Output the (X, Y) coordinate of the center of the cell containing the given text.  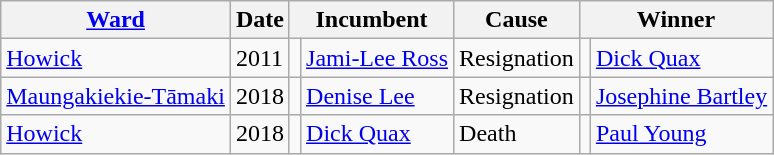
Paul Young (681, 134)
Ward (116, 20)
Winner (676, 20)
Josephine Bartley (681, 96)
Jami-Lee Ross (378, 58)
Maungakiekie-Tāmaki (116, 96)
Date (260, 20)
Cause (517, 20)
Denise Lee (378, 96)
Incumbent (371, 20)
Death (517, 134)
2011 (260, 58)
